Search for the cell housing the specified text and yield its [x, y] center coordinate. 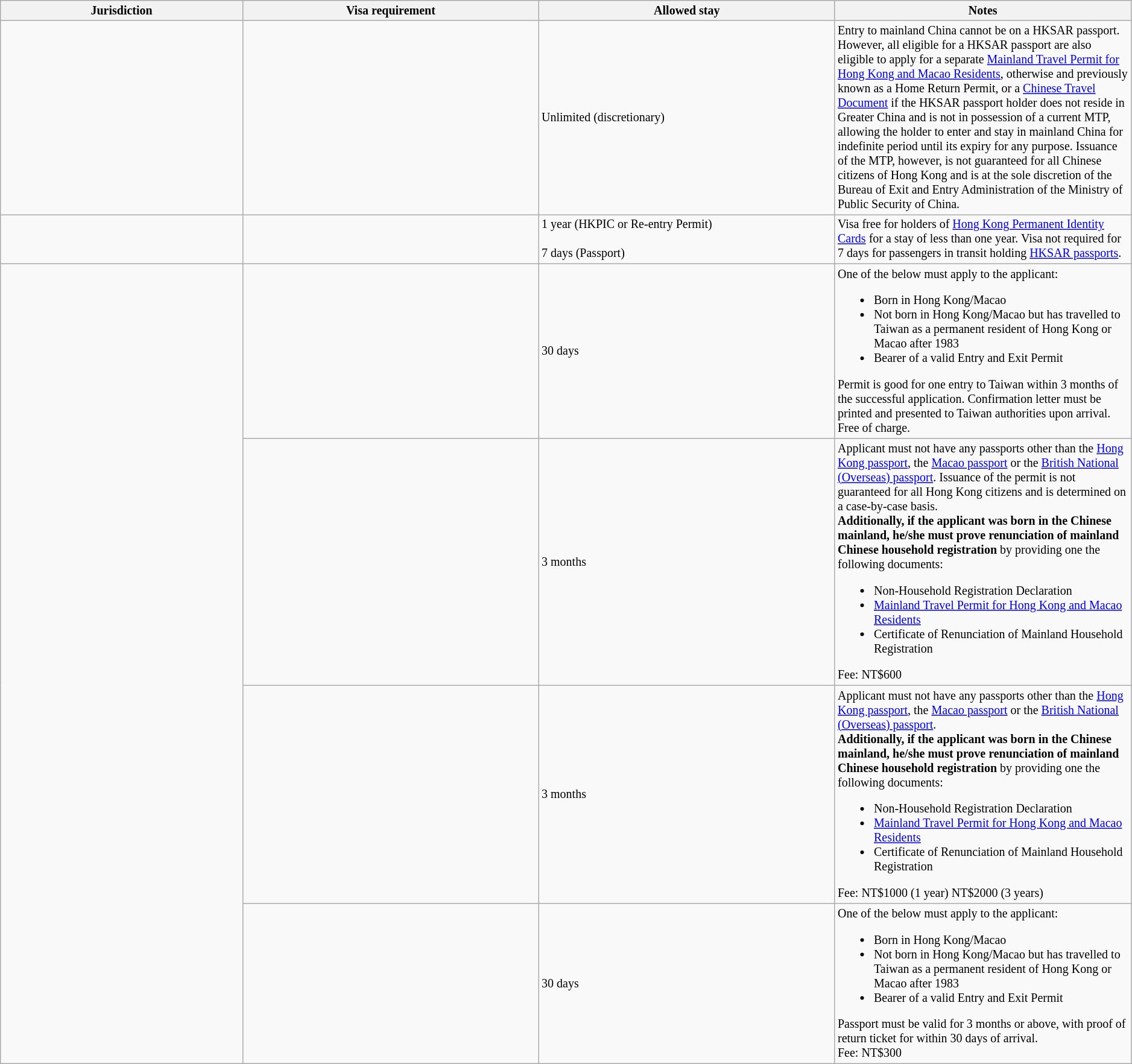
1 year (HKPIC or Re-entry Permit)7 days (Passport) [686, 239]
Unlimited (discretionary) [686, 118]
Allowed stay [686, 11]
Notes [983, 11]
Visa requirement [391, 11]
Jurisdiction [122, 11]
